Locate the cell with the specified text and output its (x, y) center coordinate. 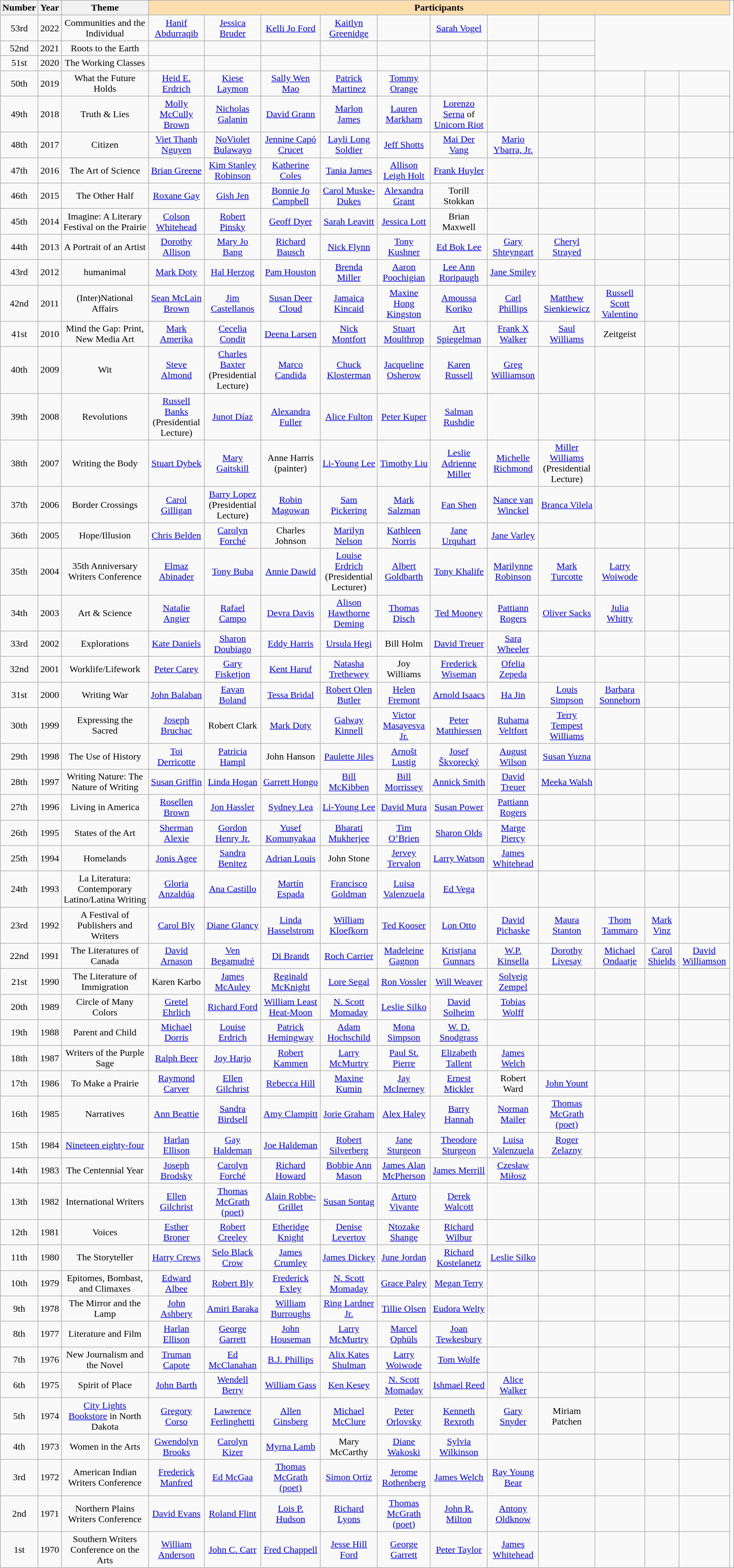
Peter Carey (176, 669)
Kelli Jo Ford (290, 28)
Ruhama Veltfort (513, 725)
53rd (19, 28)
Ed McClanahan (233, 1360)
Natalie Angier (176, 613)
Eavan Boland (233, 694)
Josef Škvorecký (459, 756)
8th (19, 1334)
Larry Watson (459, 858)
Richard Ford (233, 1007)
Louis Simpson (567, 694)
Jane Urquhart (459, 535)
Border Crossings (105, 505)
2016 (49, 170)
Toi Derricotte (176, 756)
Participants (439, 8)
Brian Maxwell (459, 221)
The Art of Science (105, 170)
Sharon Doubiago (233, 644)
To Make a Prairie (105, 1083)
Tillie Olsen (404, 1309)
Karen Russell (459, 370)
Voices (105, 1232)
Reginald McKnight (290, 981)
Alice Fulton (349, 417)
Frank X Walker (513, 334)
1976 (49, 1360)
Peter Matthiessen (459, 725)
Homelands (105, 858)
Mark Vinz (662, 925)
4th (19, 1447)
Eudora Welty (459, 1309)
2004 (49, 571)
2020 (49, 63)
Michael McClure (349, 1416)
36th (19, 535)
Dorothy Livesay (567, 956)
Thom Tammaro (620, 925)
Ring Lardner Jr. (349, 1309)
A Festival of Publishers and Writers (105, 925)
Saul Williams (567, 334)
Fred Chappell (290, 1550)
Jacqueline Osherow (404, 370)
Michael Ondaatje (620, 956)
Alain Robbe-Grillet (290, 1201)
Northern Plains Writers Conference (105, 1514)
15th (19, 1145)
Marco Candida (290, 370)
Miriam Patchen (567, 1416)
Hal Herzog (233, 272)
29th (19, 756)
Simon Ortiz (349, 1477)
John Barth (176, 1385)
2007 (49, 463)
Ven Begamudré (233, 956)
Allison Leigh Holt (404, 170)
Revolutions (105, 417)
John Stone (349, 858)
Myrna Lamb (290, 1447)
International Writers (105, 1201)
2000 (49, 694)
Adam Hochschild (349, 1032)
26th (19, 832)
Sydney Lea (290, 807)
Kiese Laymon (233, 83)
Matthew Sienkiewicz (567, 303)
45th (19, 221)
James McAuley (233, 981)
2018 (49, 114)
35th (19, 571)
Harry Crews (176, 1257)
1st (19, 1550)
William Gass (290, 1385)
Patrick Martinez (349, 83)
13th (19, 1201)
2002 (49, 644)
Esther Broner (176, 1232)
Thomas Disch (404, 613)
Writing the Body (105, 463)
Cheryl Strayed (567, 247)
Brian Greene (176, 170)
Katherine Coles (290, 170)
2006 (49, 505)
John R. Milton (459, 1514)
1993 (49, 889)
Victor Masayesva Jr. (404, 725)
Di Brandt (290, 956)
Garrett Hongo (290, 781)
Ron Vossler (404, 981)
40th (19, 370)
2005 (49, 535)
W.P. Kinsella (513, 956)
Living in America (105, 807)
Citizen (105, 145)
Layli Long Soldier (349, 145)
Cecelia Condit (233, 334)
Gish Jen (233, 196)
Kim Stanley Robinson (233, 170)
The Use of History (105, 756)
Jesse Hill Ford (349, 1550)
17th (19, 1083)
Jessica Lott (404, 221)
Lore Segal (349, 981)
Epitomes, Bombast, and Climaxes (105, 1283)
Yusef Komunyakaa (290, 832)
Sarah Leavitt (349, 221)
Marlon James (349, 114)
John C. Carr (233, 1550)
Women in the Arts (105, 1447)
Brenda Miller (349, 272)
States of the Art (105, 832)
Ed Bok Lee (459, 247)
1984 (49, 1145)
Frederick Manfred (176, 1477)
June Jordan (404, 1257)
1994 (49, 858)
41st (19, 334)
Robert Olen Butler (349, 694)
5th (19, 1416)
Edward Albee (176, 1283)
Ed McGaa (233, 1477)
Grace Paley (404, 1283)
1973 (49, 1447)
The Centennial Year (105, 1170)
Joan Tewkesbury (459, 1334)
Alix Kates Shulman (349, 1360)
Nineteen eighty-four (105, 1145)
Kaitlyn Greenidge (349, 28)
Rafael Campo (233, 613)
Sandra Benitez (233, 858)
Leslie Adrienne Miller (459, 463)
49th (19, 114)
Frederick Exley (290, 1283)
22nd (19, 956)
Tony Khalife (459, 571)
Sylvia Wilkinson (459, 1447)
Richard Lyons (349, 1514)
1989 (49, 1007)
Albert Goldbarth (404, 571)
24th (19, 889)
Ann Beattie (176, 1114)
1999 (49, 725)
Ted Mooney (459, 613)
Wit (105, 370)
Wendell Berry (233, 1385)
Tommy Orange (404, 83)
Gary Snyder (513, 1416)
Torill Stokkan (459, 196)
Francisco Goldman (349, 889)
Hanif Abdurraqib (176, 28)
12th (19, 1232)
1987 (49, 1058)
32nd (19, 669)
Hope/Illusion (105, 535)
Frank Huyler (459, 170)
Sean McLain Brown (176, 303)
20th (19, 1007)
Robin Magowan (290, 505)
William Burroughs (290, 1309)
27th (19, 807)
Barbara Sonneborn (620, 694)
James Dickey (349, 1257)
Patricia Hampl (233, 756)
Mai Der Vang (459, 145)
Megan Terry (459, 1283)
Richard Wilbur (459, 1232)
Marcel Ophüls (404, 1334)
Peter Kuper (404, 417)
Sherman Alexie (176, 832)
Gretel Ehrlich (176, 1007)
David Arnason (176, 956)
Gary Fisketjon (233, 669)
52nd (19, 48)
The Mirror and the Lamp (105, 1309)
25th (19, 858)
Diane Glancy (233, 925)
Lauren Markham (404, 114)
Mary McCarthy (349, 1447)
9th (19, 1309)
Richard Bausch (290, 247)
39th (19, 417)
Ntozake Shange (404, 1232)
August Wilson (513, 756)
Adrian Louis (290, 858)
10th (19, 1283)
Elmaz Abinader (176, 571)
David Williamson (704, 956)
Roxane Gay (176, 196)
Ken Kesey (349, 1385)
Expressing the Sacred (105, 725)
Kathleen Norris (404, 535)
Robert Pinsky (233, 221)
John Ashbery (176, 1309)
1995 (49, 832)
Bill McKibben (349, 781)
Annick Smith (459, 781)
Pam Houston (290, 272)
humanimal (105, 272)
William Anderson (176, 1550)
Chuck Klosterman (349, 370)
11th (19, 1257)
Year (49, 8)
Tessa Bridal (290, 694)
David Solheim (459, 1007)
Nick Flynn (349, 247)
Mark Amerika (176, 334)
51st (19, 63)
2017 (49, 145)
Lawrence Ferlinghetti (233, 1416)
Tom Wolfe (459, 1360)
1992 (49, 925)
Diane Wakoski (404, 1447)
Linda Hogan (233, 781)
The Working Classes (105, 63)
1986 (49, 1083)
Carolyn Kizer (233, 1447)
1974 (49, 1416)
Madeleine Gagnon (404, 956)
1991 (49, 956)
Jim Castellanos (233, 303)
Ray Young Bear (513, 1477)
The Other Half (105, 196)
33rd (19, 644)
2003 (49, 613)
Charles Baxter (Presidential Lecture) (233, 370)
Zeitgeist (620, 334)
Peter Orlovsky (404, 1416)
3rd (19, 1477)
2nd (19, 1514)
Writing War (105, 694)
American Indian Writers Conference (105, 1477)
Robert Clark (233, 725)
Nick Montfort (349, 334)
Raymond Carver (176, 1083)
1996 (49, 807)
Amy Clampitt (290, 1114)
1997 (49, 781)
Salman Rushdie (459, 417)
Geoff Dyer (290, 221)
Stuart Moulthrop (404, 334)
Timothy Liu (404, 463)
Ted Kooser (404, 925)
1970 (49, 1550)
28th (19, 781)
Susan Yuzna (567, 756)
Steve Almond (176, 370)
John Hanson (290, 756)
Richard Kostelanetz (459, 1257)
Junot Díaz (233, 417)
Roland Flint (233, 1514)
Arnošt Lustig (404, 756)
Sandra Birdsell (233, 1114)
NoViolet Bulawayo (233, 145)
Sally Wen Mao (290, 83)
Barry Lopez (Presidential Lecture) (233, 505)
Gregory Corso (176, 1416)
Robert Creeley (233, 1232)
Theodore Sturgeon (459, 1145)
John Yount (567, 1083)
Sharon Olds (459, 832)
2013 (49, 247)
Kenneth Rexroth (459, 1416)
Ishmael Reed (459, 1385)
Louise Erdrich (233, 1032)
Denise Levertov (349, 1232)
Circle of Many Colors (105, 1007)
35th Anniversary Writers Conference (105, 571)
Roch Carrier (349, 956)
42nd (19, 303)
Miller Williams (Presidential Lecture) (567, 463)
Jon Hassler (233, 807)
Michelle Richmond (513, 463)
Solveig Zempel (513, 981)
Ernest Mickler (459, 1083)
43rd (19, 272)
Jane Sturgeon (404, 1145)
Carol Muske-Dukes (349, 196)
Gary Shteyngart (513, 247)
Bharati Mukherjee (349, 832)
Ana Castillo (233, 889)
Karen Karbo (176, 981)
Russell Scott Valentino (620, 303)
Truth & Lies (105, 114)
Jeff Shotts (404, 145)
Frederick Wiseman (459, 669)
1980 (49, 1257)
Selo Black Crow (233, 1257)
Elizabeth Tallent (459, 1058)
Devra Davis (290, 613)
Marilynne Robinson (513, 571)
Maxine Kumin (349, 1083)
2022 (49, 28)
Ed Vega (459, 889)
Carol Bly (176, 925)
James Crumley (290, 1257)
Barry Hannah (459, 1114)
Tobias Wolff (513, 1007)
Ofelia Zepeda (513, 669)
Rosellen Brown (176, 807)
50th (19, 83)
Ralph Beer (176, 1058)
The Storyteller (105, 1257)
23rd (19, 925)
Heid E. Erdrich (176, 83)
Kent Haruf (290, 669)
Susan Griffin (176, 781)
Aaron Poochigian (404, 272)
Peter Taylor (459, 1550)
Carl Phillips (513, 303)
Robert Silverberg (349, 1145)
2015 (49, 196)
Colson Whitehead (176, 221)
Bill Holm (404, 644)
Charles Johnson (290, 535)
Terry Tempest Williams (567, 725)
Norman Mailer (513, 1114)
30th (19, 725)
19th (19, 1032)
Dorothy Allison (176, 247)
44th (19, 247)
City Lights Bookstore in North Dakota (105, 1416)
Spirit of Place (105, 1385)
Chris Belden (176, 535)
Nicholas Galanin (233, 114)
2021 (49, 48)
Worklife/Lifework (105, 669)
Robert Kammen (290, 1058)
Patrick Hemingway (290, 1032)
Molly McCully Brown (176, 114)
Anne Harris (painter) (290, 463)
Maxine Hong Kingston (404, 303)
Joseph Bruchac (176, 725)
1975 (49, 1385)
Roots to the Earth (105, 48)
Martín Espada (290, 889)
Sara Wheeler (513, 644)
Marge Piercy (513, 832)
Jerome Rothenberg (404, 1477)
Mary Gaitskill (233, 463)
Communities and the Individual (105, 28)
Rebecca Hill (290, 1083)
Marilyn Nelson (349, 535)
2010 (49, 334)
Tony Kushner (404, 247)
2012 (49, 272)
Robert Ward (513, 1083)
Mario Ybarra, Jr. (513, 145)
47th (19, 170)
Bobbie Ann Mason (349, 1170)
Carol Shields (662, 956)
Gwendolyn Brooks (176, 1447)
34th (19, 613)
Maura Stanton (567, 925)
1979 (49, 1283)
La Literatura: Contemporary Latino/Latina Writing (105, 889)
Richard Howard (290, 1170)
1982 (49, 1201)
Annie Dawid (290, 571)
Greg Williamson (513, 370)
Jennine Capó Crucet (290, 145)
Number (19, 8)
David Evans (176, 1514)
Gordon Henry Jr. (233, 832)
Susan Power (459, 807)
Jamaica Kincaid (349, 303)
Art Spiegelman (459, 334)
Meeka Walsh (567, 781)
Allen Ginsberg (290, 1416)
Kate Daniels (176, 644)
Branca Vilela (567, 505)
Alexandra Grant (404, 196)
Louise Erdrich (Presidential Lecturer) (349, 571)
Literature and Film (105, 1334)
6th (19, 1385)
Will Weaver (459, 981)
Carol Gilligan (176, 505)
Amiri Baraka (233, 1309)
Lorenzo Serna of Unicorn Riot (459, 114)
Tania James (349, 170)
Deena Larsen (290, 334)
Arturo Vivante (404, 1201)
What the Future Holds (105, 83)
Antony Oldknow (513, 1514)
Jane Varley (513, 535)
Mark Turcotte (567, 571)
Sam Pickering (349, 505)
William Least Heat-Moon (290, 1007)
16th (19, 1114)
46th (19, 196)
Galway Kinnell (349, 725)
Susan Deer Cloud (290, 303)
Ha Jin (513, 694)
7th (19, 1360)
W. D. Snodgrass (459, 1032)
Viet Thanh Nguyen (176, 145)
Truman Capote (176, 1360)
B.J. Phillips (290, 1360)
Writing Nature: The Nature of Writing (105, 781)
Narratives (105, 1114)
Robert Bly (233, 1283)
Mona Simpson (404, 1032)
Fan Shen (459, 505)
Czesław Miłosz (513, 1170)
18th (19, 1058)
Helen Fremont (404, 694)
1971 (49, 1514)
Ursula Hegi (349, 644)
David Mura (404, 807)
2001 (49, 669)
Alison Hawthorne Deming (349, 613)
Jervey Tervalon (404, 858)
Jonis Agee (176, 858)
Imagine: A Literary Festival on the Prairie (105, 221)
Alexandra Fuller (290, 417)
37th (19, 505)
1977 (49, 1334)
Mind the Gap: Print, New Media Art (105, 334)
Jane Smiley (513, 272)
Oliver Sacks (567, 613)
2008 (49, 417)
Arnold Isaacs (459, 694)
2019 (49, 83)
Russell Banks (Presidential Lecture) (176, 417)
Art & Science (105, 613)
Alice Walker (513, 1385)
Joseph Brodsky (176, 1170)
Joy Harjo (233, 1058)
Roger Zelazny (567, 1145)
2014 (49, 221)
1985 (49, 1114)
14th (19, 1170)
Southern Writers Conference on the Arts (105, 1550)
Bonnie Jo Campbell (290, 196)
Amoussa Koriko (459, 303)
21st (19, 981)
Alex Haley (404, 1114)
Lee Ann Roripaugh (459, 272)
Joy Williams (404, 669)
David Grann (290, 114)
Lois P. Hudson (290, 1514)
Parent and Child (105, 1032)
Jorie Graham (349, 1114)
Derek Walcott (459, 1201)
Gay Haldeman (233, 1145)
1988 (49, 1032)
2009 (49, 370)
Paulette Jiles (349, 756)
(Inter)National Affairs (105, 303)
James Merrill (459, 1170)
2011 (49, 303)
Kristjana Gunnars (459, 956)
John Balaban (176, 694)
James Alan McPherson (404, 1170)
Jessica Bruder (233, 28)
Jay McInerney (404, 1083)
1998 (49, 756)
1983 (49, 1170)
31st (19, 694)
A Portrait of an Artist (105, 247)
Julia Whitty (620, 613)
William Kloefkorn (349, 925)
1990 (49, 981)
The Literature of Immigration (105, 981)
Natasha Trethewey (349, 669)
Stuart Dybek (176, 463)
Explorations (105, 644)
The Literatures of Canada (105, 956)
Mary Jo Bang (233, 247)
New Journalism and the Novel (105, 1360)
Mark Salzman (404, 505)
Michael Dorris (176, 1032)
Theme (105, 8)
Susan Sontag (349, 1201)
Nance van Winckel (513, 505)
1981 (49, 1232)
Linda Hasselstrom (290, 925)
Eddy Harris (290, 644)
Writers of the Purple Sage (105, 1058)
Tony Buba (233, 571)
Sarah Vogel (459, 28)
1972 (49, 1477)
Tim O’Brien (404, 832)
David Pichaske (513, 925)
Joe Haldeman (290, 1145)
Gloria Anzaldúa (176, 889)
48th (19, 145)
Paul St. Pierre (404, 1058)
Etheridge Knight (290, 1232)
John Houseman (290, 1334)
1978 (49, 1309)
38th (19, 463)
Lon Otto (459, 925)
Bill Morrissey (404, 781)
